Return the [x, y] coordinate for the center point of the cell that contains the specified text.  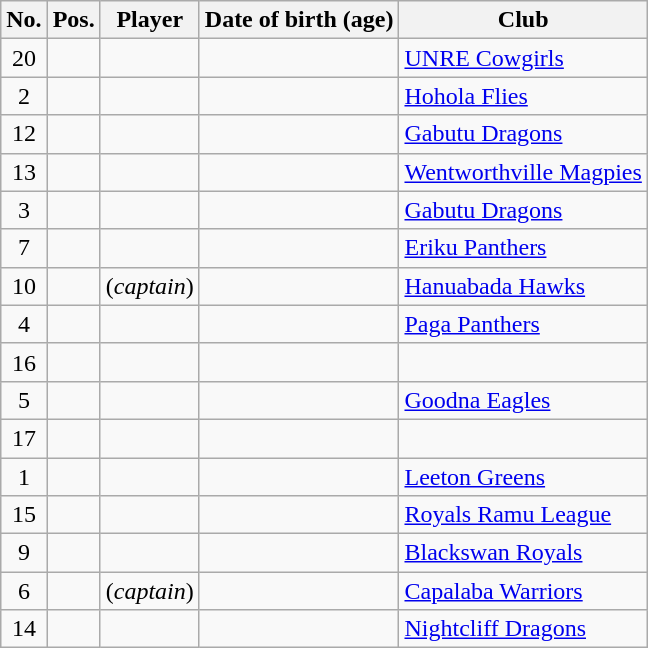
4 [24, 324]
UNRE Cowgirls [523, 58]
6 [24, 591]
16 [24, 362]
Date of birth (age) [299, 20]
5 [24, 400]
Royals Ramu League [523, 515]
12 [24, 134]
Blackswan Royals [523, 553]
3 [24, 210]
20 [24, 58]
Hohola Flies [523, 96]
15 [24, 515]
Club [523, 20]
13 [24, 172]
Hanuabada Hawks [523, 286]
9 [24, 553]
Nightcliff Dragons [523, 629]
17 [24, 438]
No. [24, 20]
Paga Panthers [523, 324]
Wentworthville Magpies [523, 172]
Eriku Panthers [523, 248]
14 [24, 629]
Player [150, 20]
7 [24, 248]
Leeton Greens [523, 477]
1 [24, 477]
Pos. [74, 20]
2 [24, 96]
10 [24, 286]
Capalaba Warriors [523, 591]
Goodna Eagles [523, 400]
